Provide the [X, Y] coordinate of the cell's center where the given text is located.  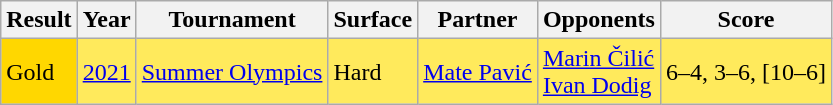
Hard [373, 72]
2021 [106, 72]
Result [39, 20]
Score [746, 20]
Marin Čilić Ivan Dodig [598, 72]
Partner [478, 20]
Tournament [232, 20]
Year [106, 20]
Surface [373, 20]
Summer Olympics [232, 72]
Mate Pavić [478, 72]
Opponents [598, 20]
Gold [39, 72]
6–4, 3–6, [10–6] [746, 72]
